Capture the cell that displays the provided text and extract its [x, y] central coordinate. 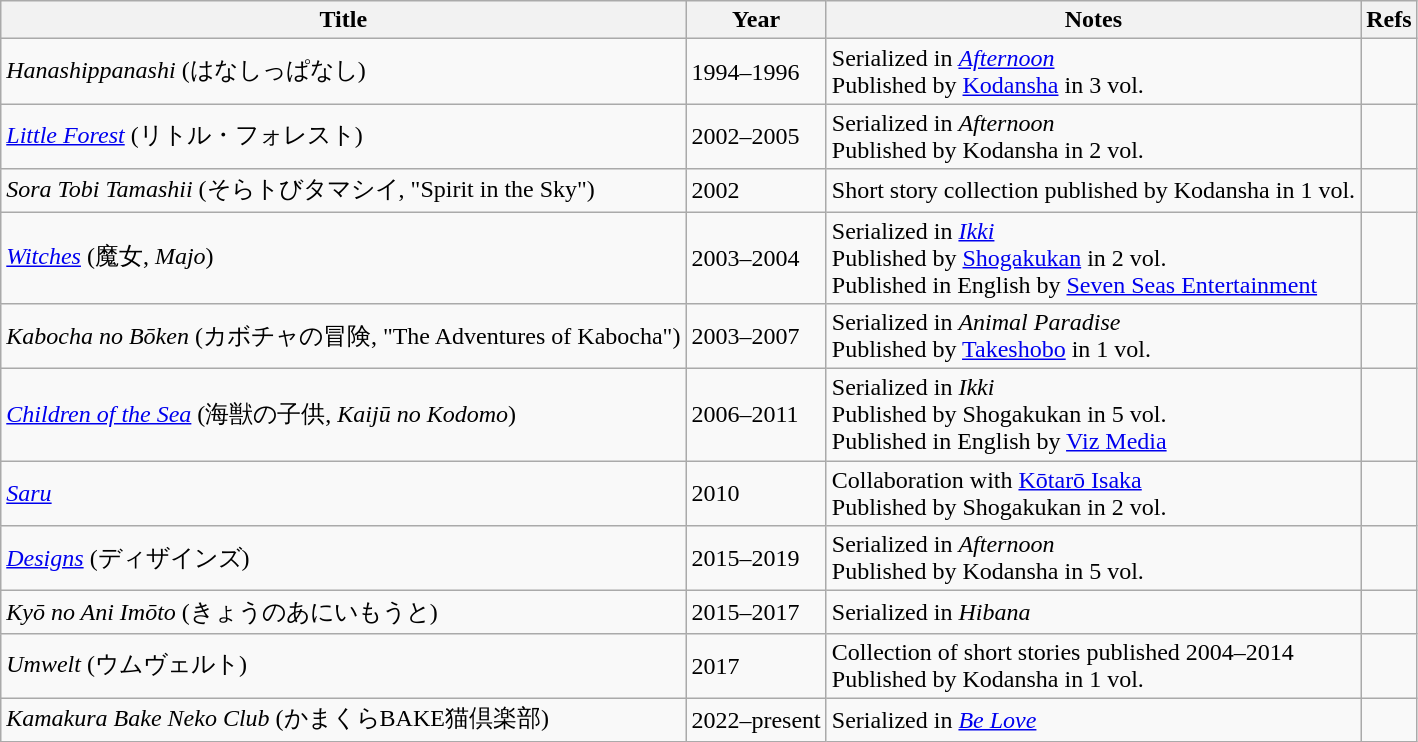
2022–present [756, 720]
Little Forest (リトル・フォレスト) [344, 136]
Serialized in Hibana [1093, 612]
Designs (ディザインズ) [344, 558]
Notes [1093, 20]
1994–1996 [756, 72]
Children of the Sea (海獣の子供, Kaijū no Kodomo) [344, 415]
Serialized in AfternoonPublished by Kodansha in 5 vol. [1093, 558]
Serialized in AfternoonPublished by Kodansha in 3 vol. [1093, 72]
Kamakura Bake Neko Club (かまくらBAKE猫倶楽部) [344, 720]
Collaboration with Kōtarō IsakaPublished by Shogakukan in 2 vol. [1093, 494]
Sora Tobi Tamashii (そらトびタマシイ, "Spirit in the Sky") [344, 190]
Witches (魔女, Majo) [344, 258]
2015–2019 [756, 558]
2017 [756, 666]
Hanashippanashi (はなしっぱなし) [344, 72]
2006–2011 [756, 415]
2003–2007 [756, 336]
Year [756, 20]
2015–2017 [756, 612]
Umwelt (ウムヴェルト) [344, 666]
Kyō no Ani Imōto (きょうのあにいもうと) [344, 612]
Serialized in IkkiPublished by Shogakukan in 2 vol.Published in English by Seven Seas Entertainment [1093, 258]
Serialized in Animal ParadisePublished by Takeshobo in 1 vol. [1093, 336]
Title [344, 20]
2002 [756, 190]
Short story collection published by Kodansha in 1 vol. [1093, 190]
2002–2005 [756, 136]
Serialized in Be Love [1093, 720]
Kabocha no Bōken (カボチャの冒険, "The Adventures of Kabocha") [344, 336]
Saru [344, 494]
2003–2004 [756, 258]
Collection of short stories published 2004–2014Published by Kodansha in 1 vol. [1093, 666]
2010 [756, 494]
Refs [1389, 20]
Serialized in IkkiPublished by Shogakukan in 5 vol.Published in English by Viz Media [1093, 415]
Serialized in AfternoonPublished by Kodansha in 2 vol. [1093, 136]
